Extract the (X, Y) coordinate from the center of the cell holding the provided text.  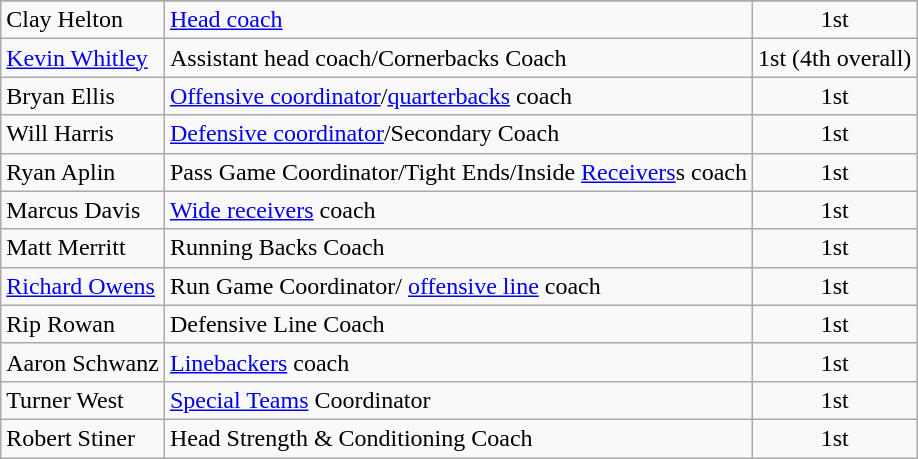
Turner West (83, 400)
Wide receivers coach (458, 210)
Linebackers coach (458, 362)
Assistant head coach/Cornerbacks Coach (458, 58)
Clay Helton (83, 20)
Will Harris (83, 134)
Special Teams Coordinator (458, 400)
Aaron Schwanz (83, 362)
Defensive Line Coach (458, 324)
Marcus Davis (83, 210)
1st (4th overall) (835, 58)
Bryan Ellis (83, 96)
Head Strength & Conditioning Coach (458, 438)
Rip Rowan (83, 324)
Defensive coordinator/Secondary Coach (458, 134)
Head coach (458, 20)
Matt Merritt (83, 248)
Offensive coordinator/quarterbacks coach (458, 96)
Pass Game Coordinator/Tight Ends/Inside Receiverss coach (458, 172)
Richard Owens (83, 286)
Ryan Aplin (83, 172)
Run Game Coordinator/ offensive line coach (458, 286)
Running Backs Coach (458, 248)
Robert Stiner (83, 438)
Kevin Whitley (83, 58)
